Find where the given text appears and provide that cell's center as (x, y) coordinate. 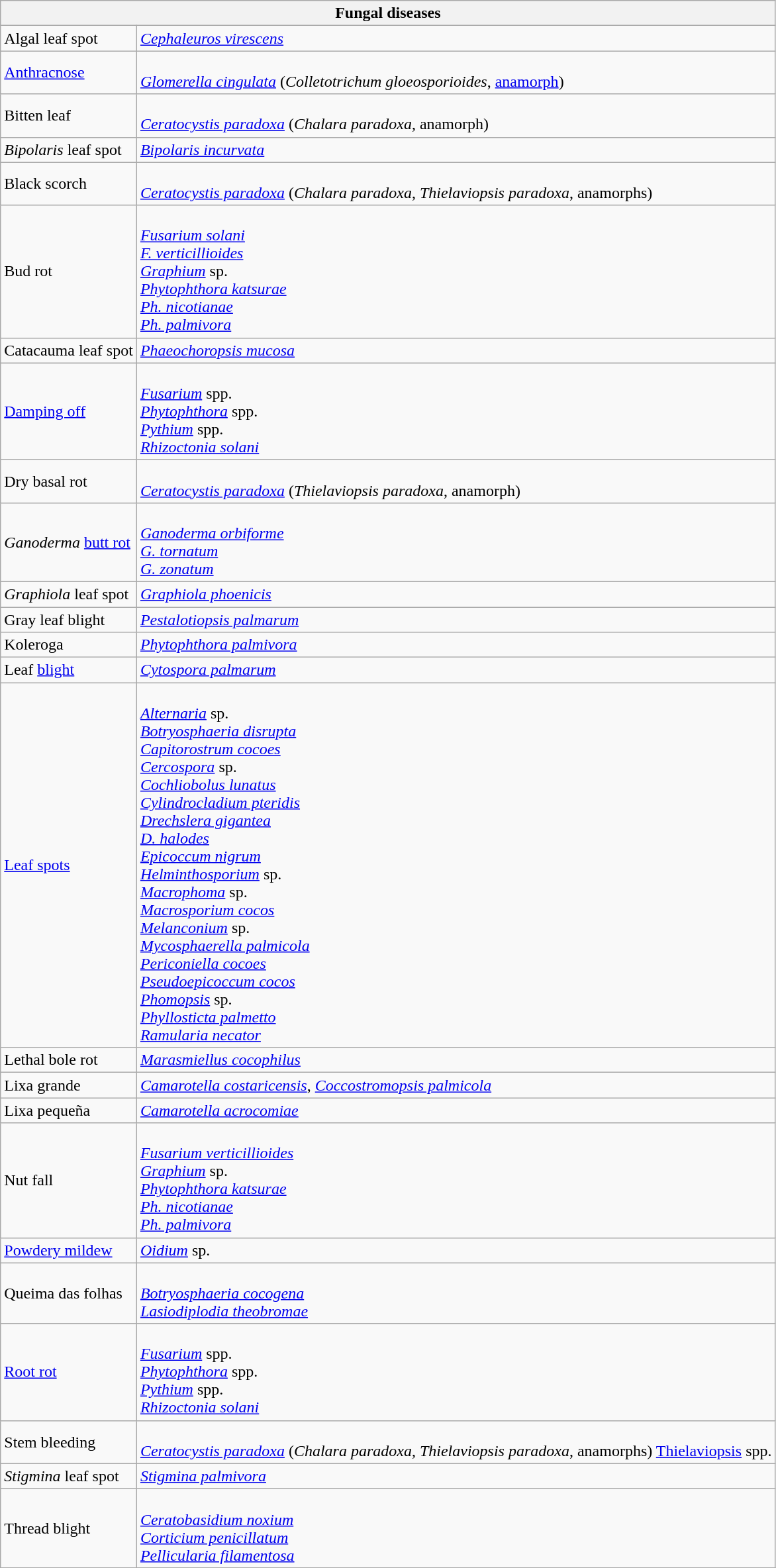
Ceratocystis paradoxa (Chalara paradoxa, anamorph) (456, 115)
Phaeochoropsis mucosa (456, 350)
Root rot (69, 1372)
Ganoderma butt rot (69, 542)
Ceratocystis paradoxa (Thielaviopsis paradoxa, anamorph) (456, 481)
Queima das folhas (69, 1293)
Lethal bole rot (69, 1060)
Fungal diseases (388, 13)
Botryosphaeria cocogena Lasiodiplodia theobromae (456, 1293)
Ganoderma orbiforme G. tornatum G. zonatum (456, 542)
Camarotella acrocomiae (456, 1110)
Oidium sp. (456, 1250)
Black scorch (69, 184)
Stigmina palmivora (456, 1476)
Powdery mildew (69, 1250)
Glomerella cingulata (Colletotrichum gloeosporioides, anamorph) (456, 73)
Bipolaris leaf spot (69, 150)
Ceratobasidium noxium Corticium penicillatum Pellicularia filamentosa (456, 1528)
Ceratocystis paradoxa (Chalara paradoxa, Thielaviopsis paradoxa, anamorphs) Thielaviopsis spp. (456, 1442)
Leaf spots (69, 865)
Cephaleuros virescens (456, 38)
Bud rot (69, 271)
Bipolaris incurvata (456, 150)
Phytophthora palmivora (456, 645)
Fusarium solani F. verticillioides Graphium sp. Phytophthora katsurae Ph. nicotianae Ph. palmivora (456, 271)
Marasmiellus cocophilus (456, 1060)
Dry basal rot (69, 481)
Ceratocystis paradoxa (Chalara paradoxa, Thielaviopsis paradoxa, anamorphs) (456, 184)
Graphiola leaf spot (69, 594)
Graphiola phoenicis (456, 594)
Fusarium verticillioides Graphium sp. Phytophthora katsurae Ph. nicotianae Ph. palmivora (456, 1180)
Stigmina leaf spot (69, 1476)
Stem bleeding (69, 1442)
Leaf blight (69, 670)
Koleroga (69, 645)
Thread blight (69, 1528)
Catacauma leaf spot (69, 350)
Damping off (69, 411)
Pestalotiopsis palmarum (456, 619)
Lixa pequeña (69, 1110)
Lixa grande (69, 1085)
Gray leaf blight (69, 619)
Bitten leaf (69, 115)
Camarotella costaricensis, Coccostromopsis palmicola (456, 1085)
Cytospora palmarum (456, 670)
Algal leaf spot (69, 38)
Anthracnose (69, 73)
Nut fall (69, 1180)
